Return the [X, Y] coordinate for the center point of the cell that contains the specified text.  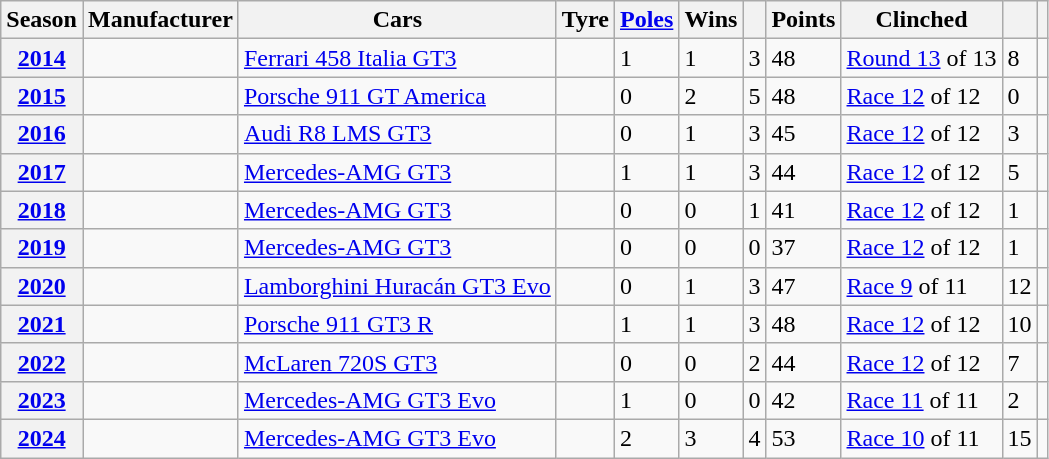
53 [804, 438]
2016 [42, 134]
Manufacturer [160, 20]
Audi R8 LMS GT3 [397, 134]
47 [804, 286]
Points [804, 20]
2019 [42, 248]
2015 [42, 96]
2014 [42, 58]
Wins [711, 20]
42 [804, 400]
Round 13 of 13 [922, 58]
McLaren 720S GT3 [397, 362]
Race 10 of 11 [922, 438]
2018 [42, 210]
Clinched [922, 20]
8 [1020, 58]
2022 [42, 362]
37 [804, 248]
10 [1020, 324]
2017 [42, 172]
Porsche 911 GT3 R [397, 324]
Tyre [585, 20]
Season [42, 20]
Race 9 of 11 [922, 286]
Poles [646, 20]
Ferrari 458 Italia GT3 [397, 58]
41 [804, 210]
4 [754, 438]
45 [804, 134]
15 [1020, 438]
Cars [397, 20]
2020 [42, 286]
Race 11 of 11 [922, 400]
12 [1020, 286]
2023 [42, 400]
2024 [42, 438]
Porsche 911 GT America [397, 96]
7 [1020, 362]
Lamborghini Huracán GT3 Evo [397, 286]
2021 [42, 324]
